Return [X, Y] of the center of cell containing provided text 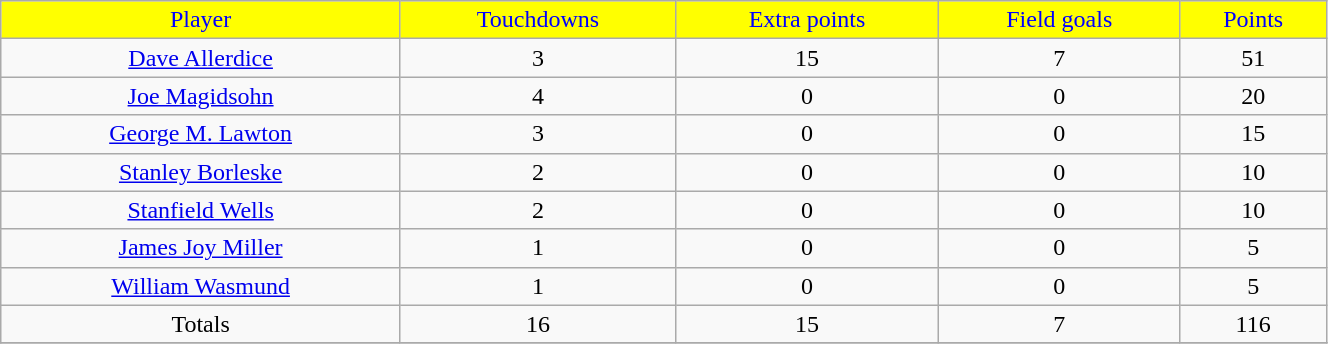
4 [538, 96]
George M. Lawton [201, 134]
Joe Magidsohn [201, 96]
Extra points [806, 20]
Player [201, 20]
Touchdowns [538, 20]
Dave Allerdice [201, 58]
16 [538, 324]
Stanfield Wells [201, 210]
Field goals [1060, 20]
Points [1254, 20]
William Wasmund [201, 286]
20 [1254, 96]
Totals [201, 324]
51 [1254, 58]
116 [1254, 324]
Stanley Borleske [201, 172]
James Joy Miller [201, 248]
